Scan for the cell matching the given text and deliver its (x, y) coordinate at center. 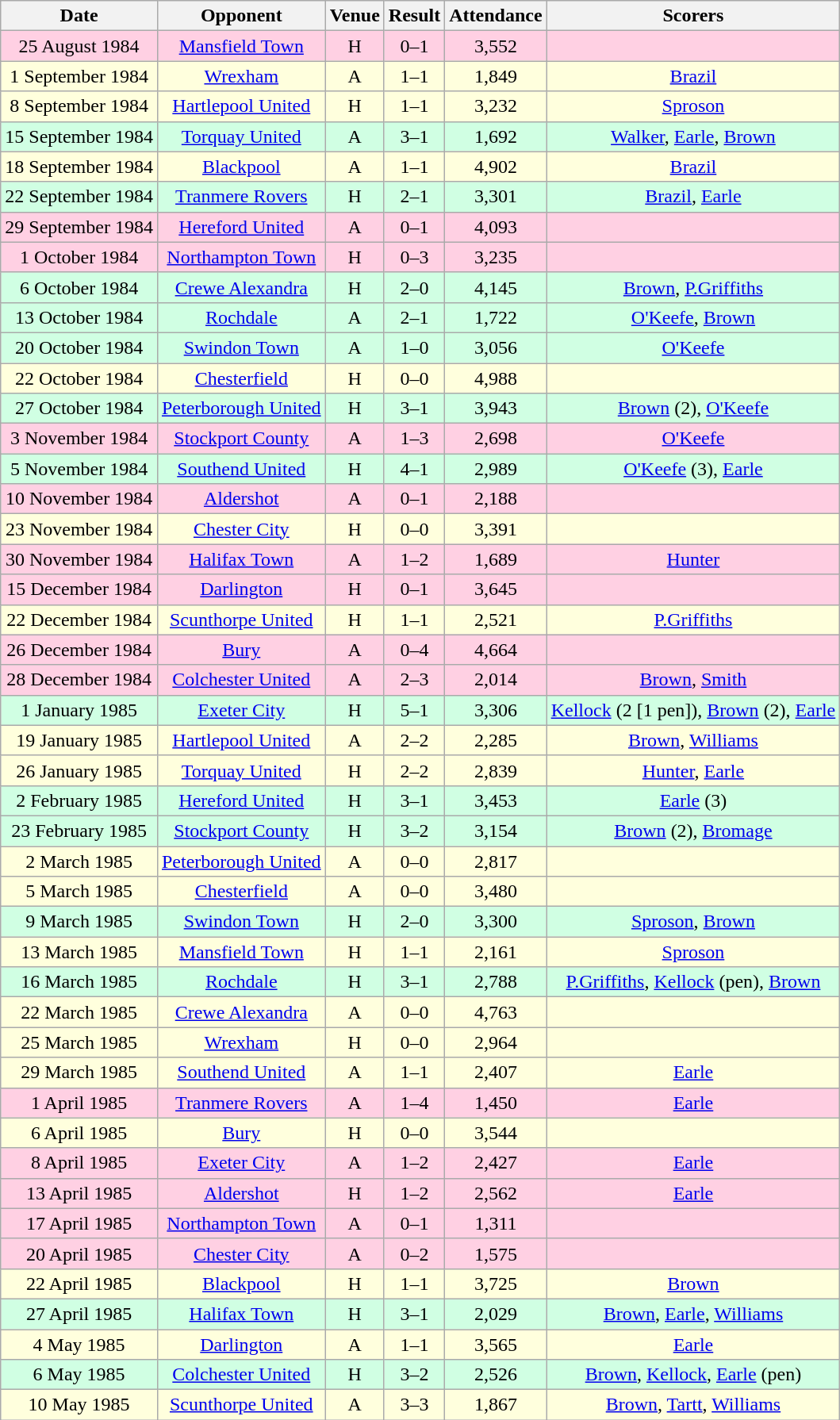
2 March 1985 (79, 861)
3,300 (496, 922)
3,235 (496, 257)
3,552 (496, 46)
5 March 1985 (79, 892)
3,056 (496, 347)
3,453 (496, 800)
29 March 1985 (79, 1073)
29 September 1984 (79, 227)
1 October 1984 (79, 257)
2,521 (496, 620)
3,725 (496, 1284)
3,306 (496, 710)
17 April 1985 (79, 1223)
P.Griffiths, Kellock (pen), Brown (693, 982)
2 February 1985 (79, 800)
25 March 1985 (79, 1042)
3–3 (414, 1405)
Brown, Earle, Williams (693, 1314)
23 February 1985 (79, 831)
Brown (693, 1284)
6 October 1984 (79, 287)
6 May 1985 (79, 1375)
P.Griffiths (693, 620)
1 April 1985 (79, 1103)
2,698 (496, 439)
26 December 1984 (79, 650)
Kellock (2 [1 pen]), Brown (2), Earle (693, 710)
1,689 (496, 559)
22 April 1985 (79, 1284)
1,692 (496, 136)
25 August 1984 (79, 46)
4,763 (496, 1012)
Hunter, Earle (693, 770)
1 September 1984 (79, 76)
2,964 (496, 1042)
1–4 (414, 1103)
8 April 1985 (79, 1163)
2,788 (496, 982)
2,817 (496, 861)
4,988 (496, 378)
5 November 1984 (79, 469)
15 December 1984 (79, 589)
Brazil, Earle (693, 197)
2,407 (496, 1073)
2,562 (496, 1193)
3,232 (496, 106)
3,301 (496, 197)
2,526 (496, 1375)
1,849 (496, 76)
22 December 1984 (79, 620)
4,902 (496, 167)
20 October 1984 (79, 347)
2,839 (496, 770)
0–2 (414, 1253)
2,427 (496, 1163)
8 September 1984 (79, 106)
27 April 1985 (79, 1314)
4,093 (496, 227)
3,391 (496, 529)
22 September 1984 (79, 197)
26 January 1985 (79, 770)
2,989 (496, 469)
Venue (355, 16)
1,311 (496, 1223)
Result (414, 16)
2,188 (496, 499)
10 November 1984 (79, 499)
23 November 1984 (79, 529)
2,014 (496, 680)
4–1 (414, 469)
Brown, Kellock, Earle (pen) (693, 1375)
Brown, Tartt, Williams (693, 1405)
15 September 1984 (79, 136)
Sproson, Brown (693, 922)
13 October 1984 (79, 317)
Date (79, 16)
5–1 (414, 710)
0–4 (414, 650)
Hunter (693, 559)
3,645 (496, 589)
Brown (2), O'Keefe (693, 409)
1,722 (496, 317)
18 September 1984 (79, 167)
6 April 1985 (79, 1133)
4 May 1985 (79, 1345)
10 May 1985 (79, 1405)
3 November 1984 (79, 439)
0–3 (414, 257)
O'Keefe (3), Earle (693, 469)
Earle (3) (693, 800)
Brown (2), Bromage (693, 831)
Attendance (496, 16)
28 December 1984 (79, 680)
3,565 (496, 1345)
3,480 (496, 892)
1–3 (414, 439)
9 March 1985 (79, 922)
13 March 1985 (79, 952)
Scorers (693, 16)
3,154 (496, 831)
3,943 (496, 409)
Walker, Earle, Brown (693, 136)
1,450 (496, 1103)
O'Keefe, Brown (693, 317)
3,544 (496, 1133)
4,664 (496, 650)
2,161 (496, 952)
1–0 (414, 347)
2–3 (414, 680)
Brown, Williams (693, 740)
22 October 1984 (79, 378)
20 April 1985 (79, 1253)
1,867 (496, 1405)
1 January 1985 (79, 710)
19 January 1985 (79, 740)
4,145 (496, 287)
Brown, Smith (693, 680)
27 October 1984 (79, 409)
2,029 (496, 1314)
16 March 1985 (79, 982)
Opponent (241, 16)
22 March 1985 (79, 1012)
13 April 1985 (79, 1193)
1,575 (496, 1253)
2,285 (496, 740)
30 November 1984 (79, 559)
Brown, P.Griffiths (693, 287)
